From the cell containing the given text, extract its center point as [X, Y] coordinate. 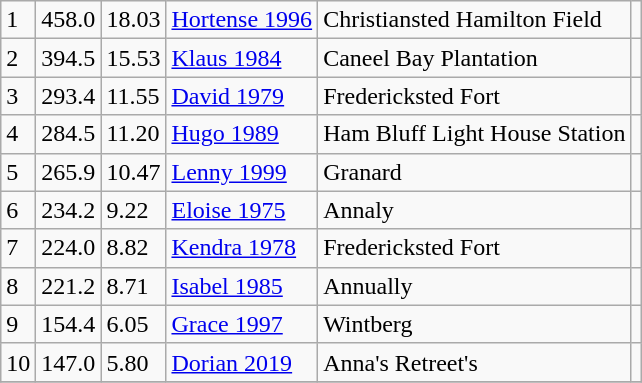
Wintberg [474, 324]
284.5 [68, 134]
Ham Bluff Light House Station [474, 134]
Caneel Bay Plantation [474, 58]
7 [18, 248]
18.03 [134, 20]
11.55 [134, 96]
Lenny 1999 [242, 172]
9 [18, 324]
9.22 [134, 210]
Eloise 1975 [242, 210]
394.5 [68, 58]
6.05 [134, 324]
221.2 [68, 286]
293.4 [68, 96]
234.2 [68, 210]
5.80 [134, 362]
Hortense 1996 [242, 20]
8 [18, 286]
10.47 [134, 172]
8.71 [134, 286]
1 [18, 20]
Grace 1997 [242, 324]
147.0 [68, 362]
Anna's Retreet's [474, 362]
10 [18, 362]
David 1979 [242, 96]
2 [18, 58]
Isabel 1985 [242, 286]
224.0 [68, 248]
458.0 [68, 20]
Klaus 1984 [242, 58]
5 [18, 172]
8.82 [134, 248]
Granard [474, 172]
Christiansted Hamilton Field [474, 20]
Kendra 1978 [242, 248]
154.4 [68, 324]
Annaly [474, 210]
6 [18, 210]
3 [18, 96]
Annually [474, 286]
265.9 [68, 172]
15.53 [134, 58]
Dorian 2019 [242, 362]
4 [18, 134]
Hugo 1989 [242, 134]
11.20 [134, 134]
